From the cell containing the given text, extract its center point as [X, Y] coordinate. 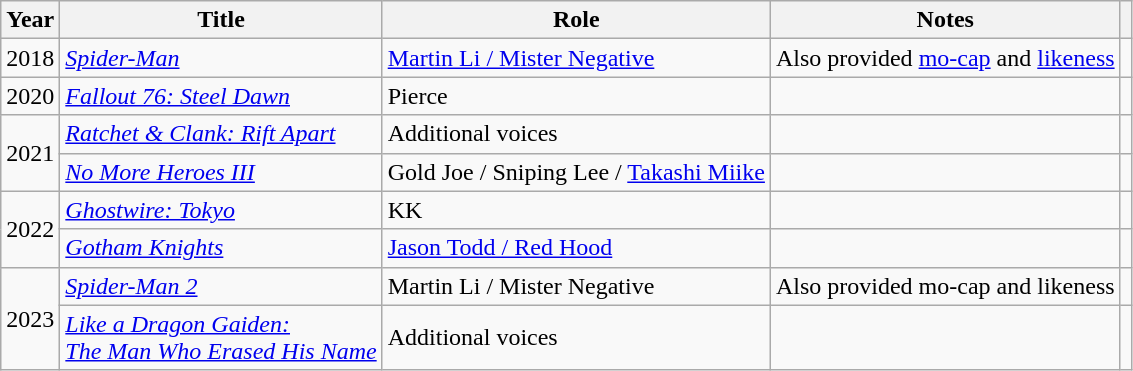
Ghostwire: Tokyo [221, 210]
2021 [30, 153]
Notes [945, 20]
Role [576, 20]
No More Heroes III [221, 172]
Spider-Man 2 [221, 286]
Ratchet & Clank: Rift Apart [221, 134]
Pierce [576, 96]
2018 [30, 58]
Gotham Knights [221, 248]
Year [30, 20]
Jason Todd / Red Hood [576, 248]
Title [221, 20]
Spider-Man [221, 58]
2023 [30, 318]
Fallout 76: Steel Dawn [221, 96]
Gold Joe / Sniping Lee / Takashi Miike [576, 172]
2022 [30, 229]
Like a Dragon Gaiden:The Man Who Erased His Name [221, 338]
KK [576, 210]
2020 [30, 96]
